Return the [X, Y] coordinate for the center point of the cell that contains the specified text.  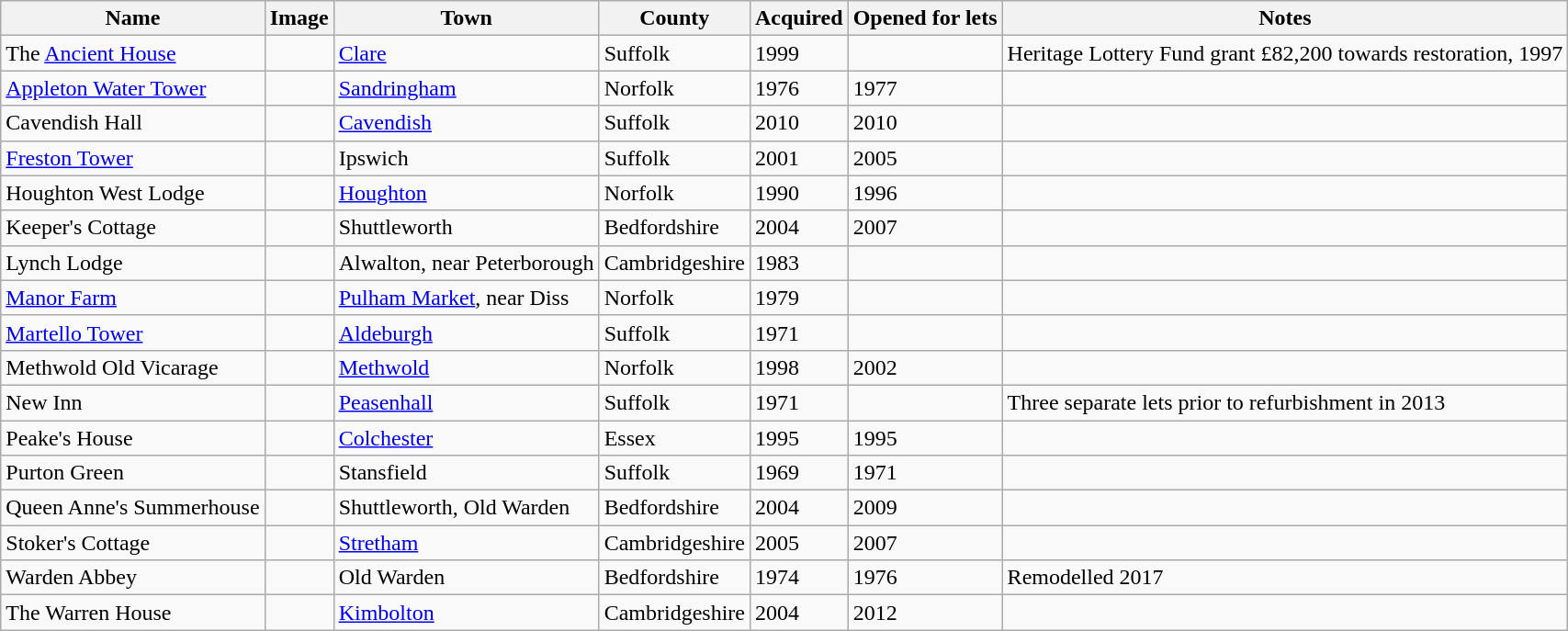
2001 [799, 158]
Remodelled 2017 [1285, 578]
Cavendish [467, 123]
Alwalton, near Peterborough [467, 263]
Kimbolton [467, 613]
Martello Tower [132, 332]
Old Warden [467, 578]
The Warren House [132, 613]
Three separate lets prior to refurbishment in 2013 [1285, 402]
Ipswich [467, 158]
Warden Abbey [132, 578]
Sandringham [467, 88]
2012 [925, 613]
Lynch Lodge [132, 263]
The Ancient House [132, 53]
1974 [799, 578]
Stretham [467, 543]
Essex [674, 438]
Image [299, 18]
1990 [799, 193]
Keeper's Cottage [132, 228]
Cavendish Hall [132, 123]
Stansfield [467, 473]
Heritage Lottery Fund grant £82,200 towards restoration, 1997 [1285, 53]
Houghton [467, 193]
Shuttleworth, Old Warden [467, 508]
Manor Farm [132, 298]
1999 [799, 53]
Aldeburgh [467, 332]
Clare [467, 53]
Opened for lets [925, 18]
Methwold [467, 367]
1998 [799, 367]
Freston Tower [132, 158]
Acquired [799, 18]
New Inn [132, 402]
Pulham Market, near Diss [467, 298]
Notes [1285, 18]
Town [467, 18]
Name [132, 18]
1996 [925, 193]
Peasenhall [467, 402]
1979 [799, 298]
Shuttleworth [467, 228]
Appleton Water Tower [132, 88]
1977 [925, 88]
Peake's House [132, 438]
Queen Anne's Summerhouse [132, 508]
Houghton West Lodge [132, 193]
Methwold Old Vicarage [132, 367]
Purton Green [132, 473]
2002 [925, 367]
Stoker's Cottage [132, 543]
2009 [925, 508]
1983 [799, 263]
Colchester [467, 438]
1969 [799, 473]
County [674, 18]
